From the cell containing the given text, extract its center point as (x, y) coordinate. 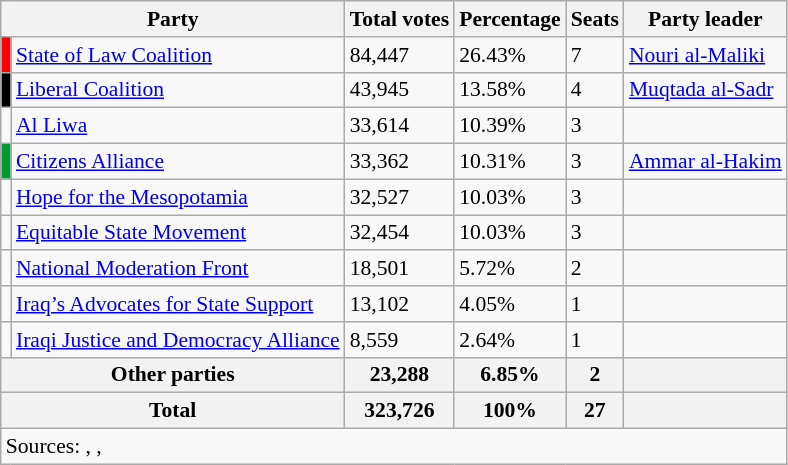
23,288 (400, 375)
Party leader (706, 19)
100% (510, 411)
32,527 (400, 197)
4.05% (510, 304)
Muqtada al-Sadr (706, 90)
Al Liwa (178, 126)
Other parties (173, 375)
Equitable State Movement (178, 233)
4 (595, 90)
Nouri al-Maliki (706, 55)
26.43% (510, 55)
13,102 (400, 304)
National Moderation Front (178, 269)
13.58% (510, 90)
5.72% (510, 269)
323,726 (400, 411)
Iraq’s Advocates for State Support (178, 304)
27 (595, 411)
32,454 (400, 233)
State of Law Coalition (178, 55)
Seats (595, 19)
8,559 (400, 340)
Citizens Alliance (178, 162)
Sources: , , (394, 447)
2.64% (510, 340)
10.31% (510, 162)
Percentage (510, 19)
43,945 (400, 90)
6.85% (510, 375)
Hope for the Mesopotamia (178, 197)
7 (595, 55)
18,501 (400, 269)
Total votes (400, 19)
10.39% (510, 126)
Ammar al-Hakim (706, 162)
33,614 (400, 126)
33,362 (400, 162)
Liberal Coalition (178, 90)
Party (173, 19)
Total (173, 411)
84,447 (400, 55)
Iraqi Justice and Democracy Alliance (178, 340)
